Search for the cell housing the specified text and yield its (x, y) center coordinate. 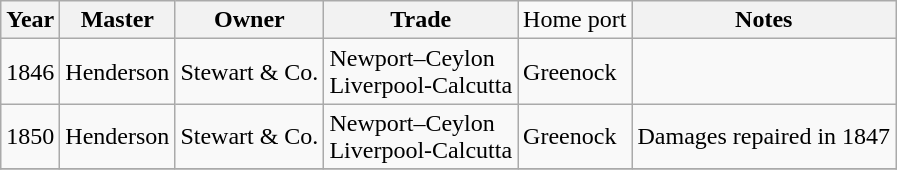
Notes (764, 20)
Home port (575, 20)
Damages repaired in 1847 (764, 136)
Master (118, 20)
Trade (421, 20)
Year (30, 20)
1846 (30, 72)
1850 (30, 136)
Owner (250, 20)
